Pinpoint the cell where the given text exists, returning its (X, Y) midpoint coordinate. 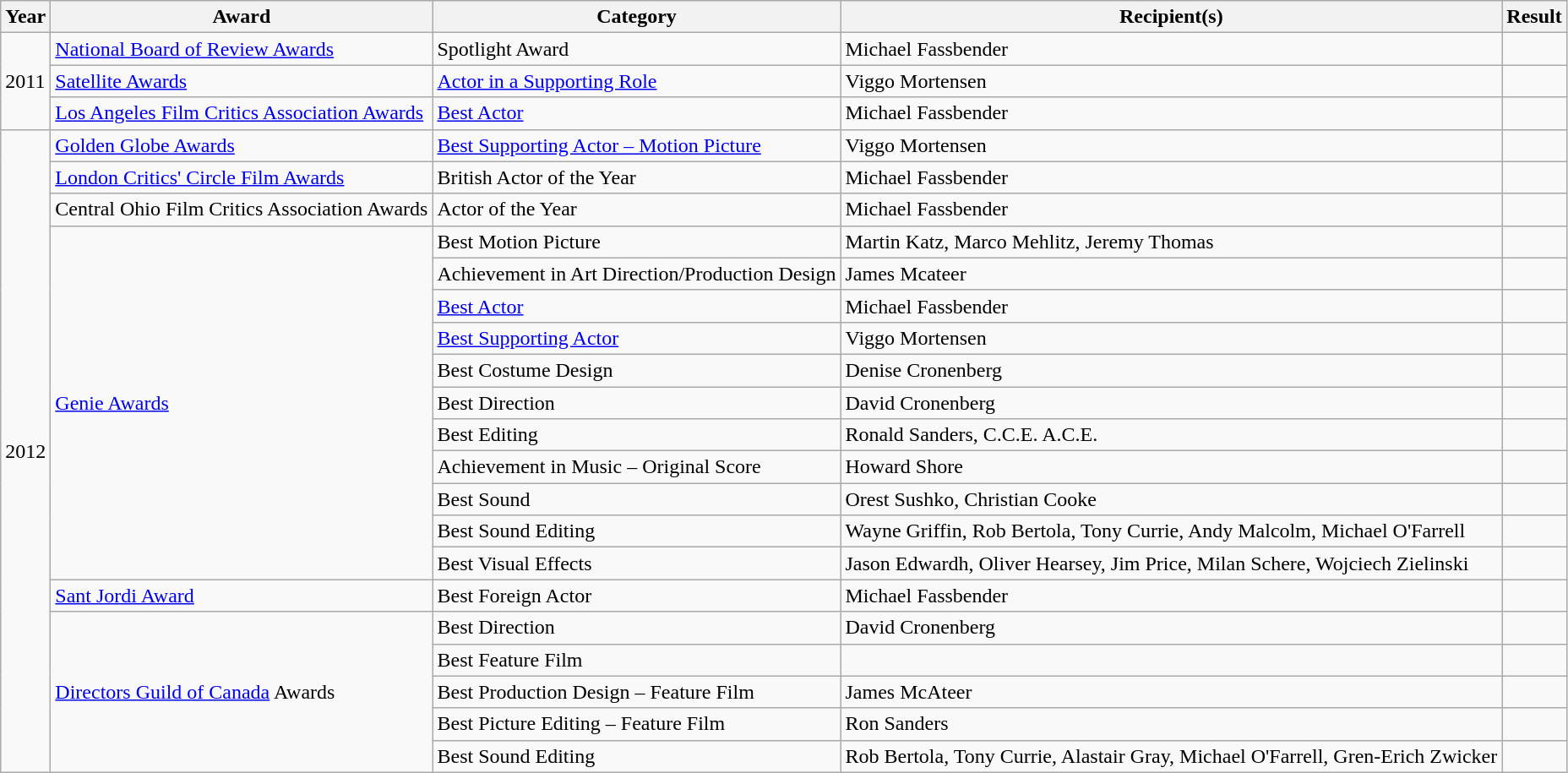
Category (637, 17)
Year (25, 17)
Directors Guild of Canada Awards (242, 692)
Denise Cronenberg (1171, 370)
Award (242, 17)
Best Supporting Actor (637, 338)
Recipient(s) (1171, 17)
Central Ohio Film Critics Association Awards (242, 210)
2011 (25, 81)
National Board of Review Awards (242, 49)
Best Visual Effects (637, 563)
Achievement in Music – Original Score (637, 467)
Actor in a Supporting Role (637, 81)
Martin Katz, Marco Mehlitz, Jeremy Thomas (1171, 242)
Wayne Griffin, Rob Bertola, Tony Currie, Andy Malcolm, Michael O'Farrell (1171, 531)
Orest Sushko, Christian Cooke (1171, 499)
Achievement in Art Direction/Production Design (637, 274)
Best Feature Film (637, 660)
Best Motion Picture (637, 242)
Best Sound (637, 499)
James Mcateer (1171, 274)
2012 (25, 451)
Sant Jordi Award (242, 596)
London Critics' Circle Film Awards (242, 177)
Best Foreign Actor (637, 596)
Best Costume Design (637, 370)
Rob Bertola, Tony Currie, Alastair Gray, Michael O'Farrell, Gren-Erich Zwicker (1171, 756)
Satellite Awards (242, 81)
Ronald Sanders, C.C.E. A.C.E. (1171, 435)
Result (1534, 17)
Genie Awards (242, 402)
Spotlight Award (637, 49)
Jason Edwardh, Oliver Hearsey, Jim Price, Milan Schere, Wojciech Zielinski (1171, 563)
Golden Globe Awards (242, 145)
Best Production Design – Feature Film (637, 692)
James McAteer (1171, 692)
Best Editing (637, 435)
British Actor of the Year (637, 177)
Actor of the Year (637, 210)
Best Picture Editing – Feature Film (637, 724)
Ron Sanders (1171, 724)
Best Supporting Actor – Motion Picture (637, 145)
Los Angeles Film Critics Association Awards (242, 113)
Howard Shore (1171, 467)
